From the cell containing the given text, extract its center point as (X, Y) coordinate. 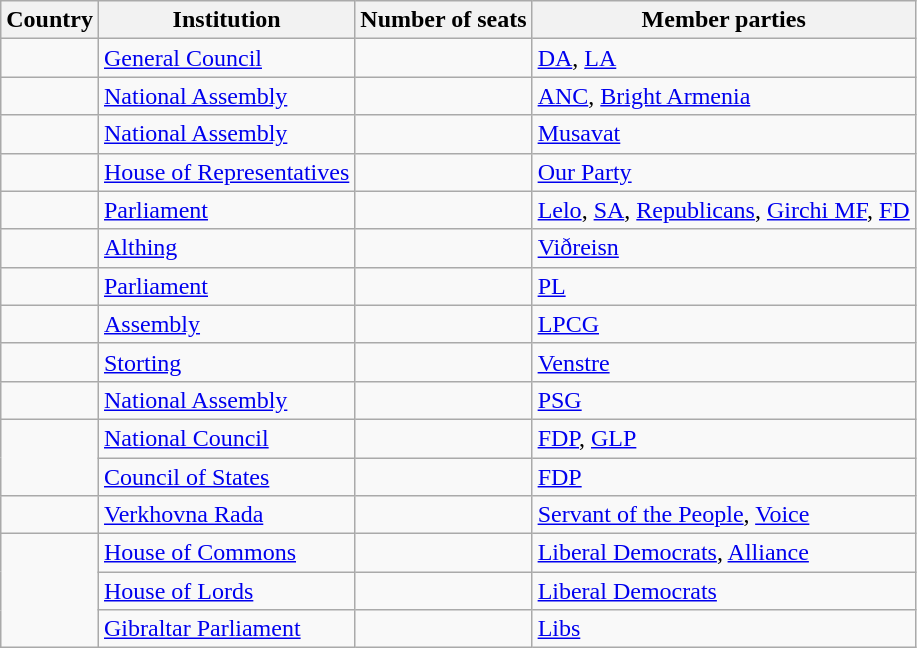
ANC, Bright Armenia (724, 96)
House of Commons (226, 553)
Number of seats (444, 20)
National Council (226, 438)
Verkhovna Rada (226, 515)
House of Lords (226, 591)
LPCG (724, 324)
Servant of the People, Voice (724, 515)
General Council (226, 58)
FDP (724, 477)
Viðreisn (724, 248)
Institution (226, 20)
FDP, GLP (724, 438)
Storting (226, 362)
Liberal Democrats, Alliance (724, 553)
Liberal Democrats (724, 591)
Lelo, SA, Republicans, Girchi MF, FD (724, 210)
PL (724, 286)
Gibraltar Parliament (226, 629)
Country (50, 20)
Libs (724, 629)
Our Party (724, 172)
Member parties (724, 20)
Council of States (226, 477)
DA, LA (724, 58)
Musavat (724, 134)
Assembly (226, 324)
House of Representatives (226, 172)
Venstre (724, 362)
Althing (226, 248)
PSG (724, 400)
